Search for the cell housing the specified text and yield its (x, y) center coordinate. 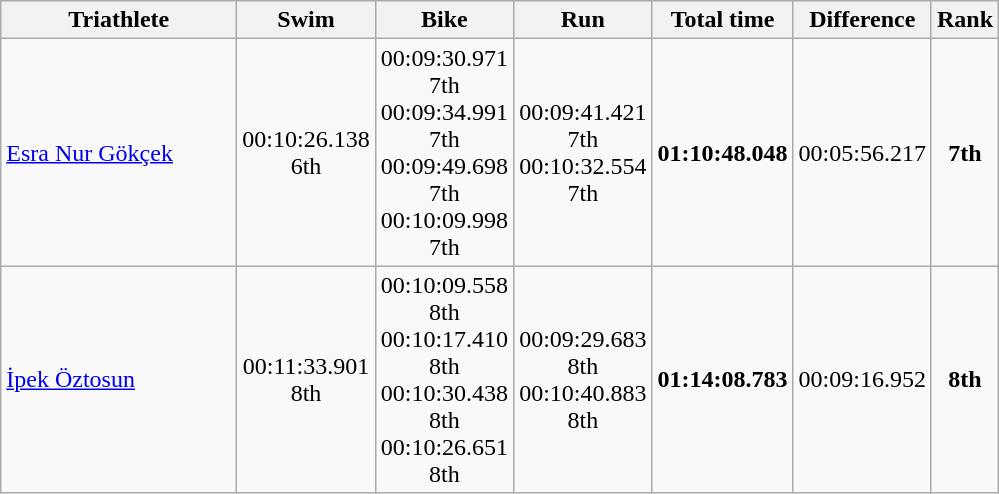
01:10:48.048 (722, 152)
7th (964, 152)
00:09:16.952 (862, 380)
Esra Nur Gökçek (119, 152)
Total time (722, 20)
00:11:33.901 8th (306, 380)
01:14:08.783 (722, 380)
00:09:29.683 8th00:10:40.883 8th (583, 380)
Rank (964, 20)
00:09:41.421 7th00:10:32.554 7th (583, 152)
00:10:26.138 6th (306, 152)
Triathlete (119, 20)
8th (964, 380)
00:05:56.217 (862, 152)
00:10:09.558 8th00:10:17.410 8th00:10:30.438 8th00:10:26.651 8th (444, 380)
Bike (444, 20)
Swim (306, 20)
00:09:30.971 7th00:09:34.991 7th00:09:49.698 7th00:10:09.998 7th (444, 152)
İpek Öztosun (119, 380)
Difference (862, 20)
Run (583, 20)
